Provide the [X, Y] coordinate of the cell's center where the given text is located.  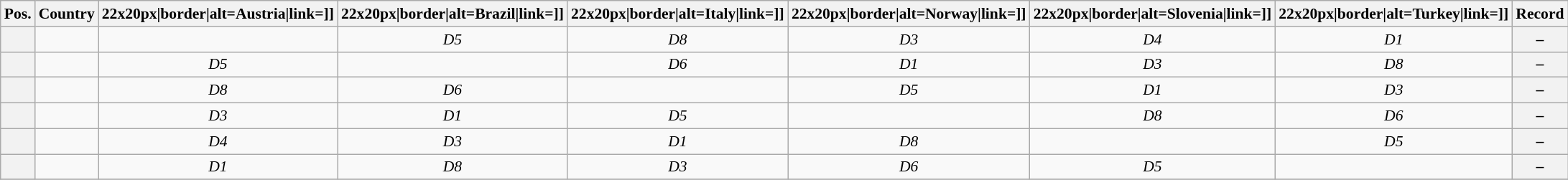
22x20px|border|alt=Italy|link=]] [678, 14]
Record [1540, 14]
22x20px|border|alt=Turkey|link=]] [1393, 14]
22x20px|border|alt=Norway|link=]] [909, 14]
22x20px|border|alt=Austria|link=]] [218, 14]
22x20px|border|alt=Slovenia|link=]] [1153, 14]
Country [67, 14]
22x20px|border|alt=Brazil|link=]] [453, 14]
Pos. [18, 14]
